Detect which cell encompasses the target text, then output its (X, Y) center coordinate. 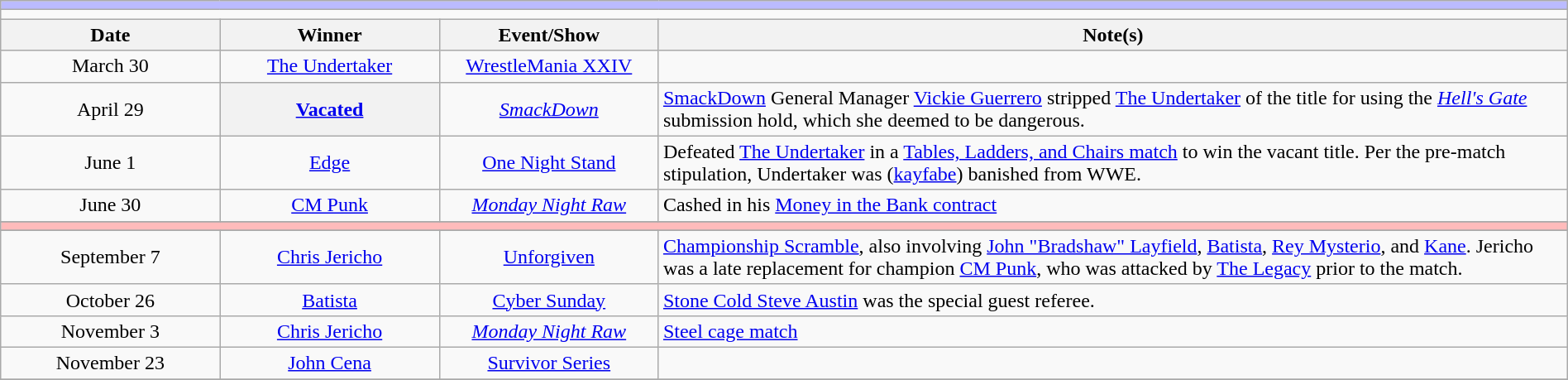
June 30 (111, 205)
September 7 (111, 257)
November 3 (111, 331)
Cashed in his Money in the Bank contract (1113, 205)
The Undertaker (329, 66)
March 30 (111, 66)
November 23 (111, 363)
Cyber Sunday (549, 300)
Winner (329, 35)
Survivor Series (549, 363)
Steel cage match (1113, 331)
Note(s) (1113, 35)
Event/Show (549, 35)
Batista (329, 300)
Date (111, 35)
WrestleMania XXIV (549, 66)
Stone Cold Steve Austin was the special guest referee. (1113, 300)
October 26 (111, 300)
June 1 (111, 162)
Unforgiven (549, 257)
CM Punk (329, 205)
John Cena (329, 363)
Vacated (329, 109)
Edge (329, 162)
April 29 (111, 109)
One Night Stand (549, 162)
SmackDown (549, 109)
